Scan for the cell matching the given text and deliver its (x, y) coordinate at center. 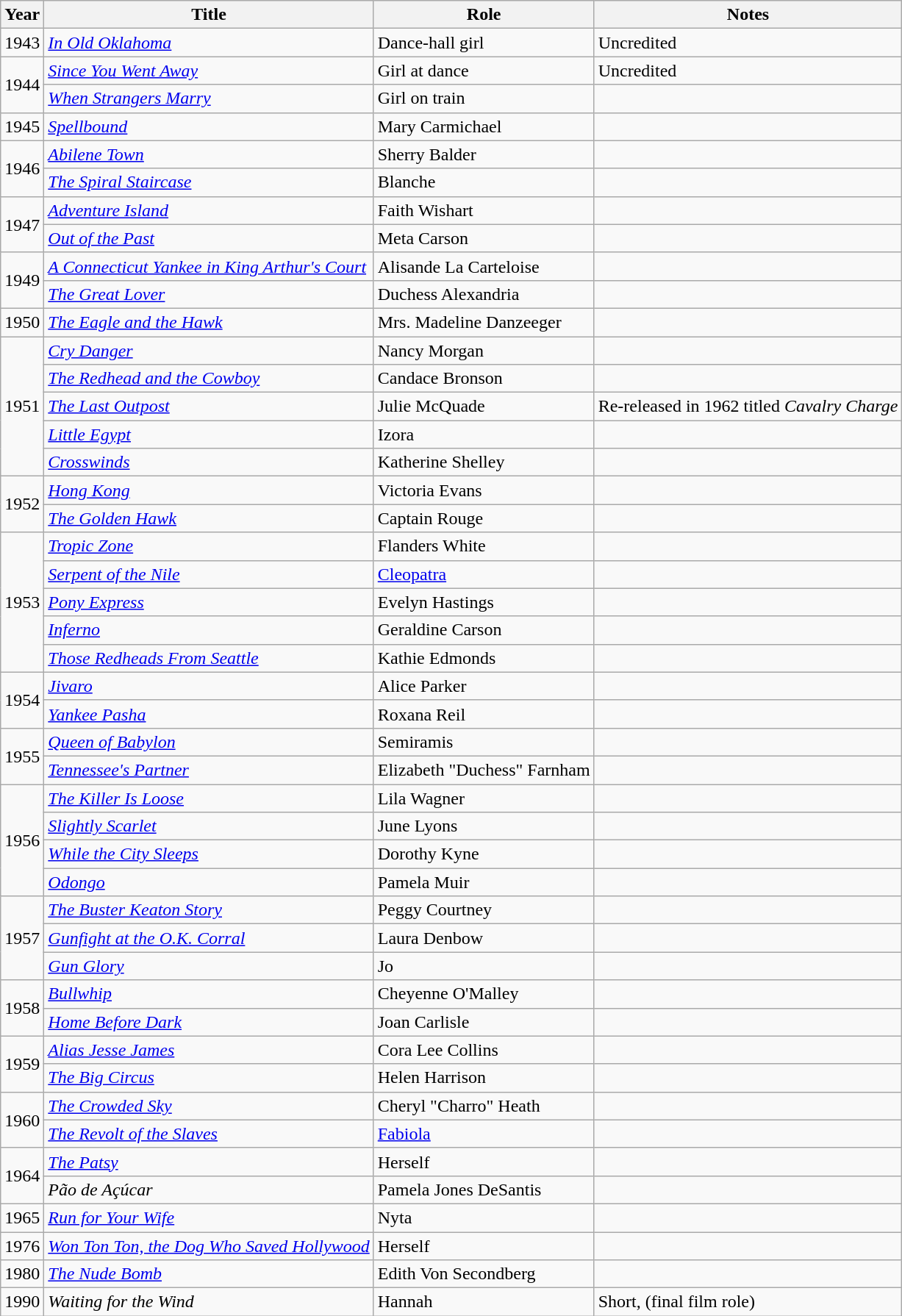
Geraldine Carson (484, 630)
Cora Lee Collins (484, 1050)
Peggy Courtney (484, 910)
Fabiola (484, 1134)
Pamela Muir (484, 882)
Out of the Past (209, 238)
The Patsy (209, 1162)
1964 (22, 1176)
Alias Jesse James (209, 1050)
Nancy Morgan (484, 351)
1960 (22, 1120)
Flanders White (484, 546)
Cry Danger (209, 351)
1965 (22, 1217)
1950 (22, 322)
Gun Glory (209, 966)
Title (209, 15)
Abilene Town (209, 154)
Those Redheads From Seattle (209, 658)
Katherine Shelley (484, 462)
In Old Oklahoma (209, 43)
The Nude Bomb (209, 1274)
Inferno (209, 630)
The Buster Keaton Story (209, 910)
Duchess Alexandria (484, 294)
Odongo (209, 882)
1952 (22, 504)
Mary Carmichael (484, 126)
Cheryl "Charro" Heath (484, 1106)
The Golden Hawk (209, 518)
1946 (22, 168)
The Killer Is Loose (209, 798)
While the City Sleeps (209, 854)
Evelyn Hastings (484, 602)
Girl on train (484, 99)
Waiting for the Wind (209, 1302)
Edith Von Secondberg (484, 1274)
Roxana Reil (484, 714)
The Last Outpost (209, 407)
1980 (22, 1274)
Izora (484, 435)
1956 (22, 840)
Joan Carlisle (484, 1022)
The Redhead and the Cowboy (209, 379)
Helen Harrison (484, 1078)
The Great Lover (209, 294)
Laura Denbow (484, 938)
Pony Express (209, 602)
Cheyenne O'Malley (484, 994)
Lila Wagner (484, 798)
Dance-hall girl (484, 43)
Hannah (484, 1302)
Candace Bronson (484, 379)
Blanche (484, 182)
Pão de Açúcar (209, 1190)
1949 (22, 280)
Jo (484, 966)
Slightly Scarlet (209, 826)
Alice Parker (484, 686)
Little Egypt (209, 435)
Notes (748, 15)
1976 (22, 1246)
Captain Rouge (484, 518)
Cleopatra (484, 574)
1943 (22, 43)
1955 (22, 756)
The Revolt of the Slaves (209, 1134)
Adventure Island (209, 210)
Mrs. Madeline Danzeeger (484, 322)
1958 (22, 1008)
June Lyons (484, 826)
The Spiral Staircase (209, 182)
Kathie Edmonds (484, 658)
Girl at dance (484, 71)
When Strangers Marry (209, 99)
Gunfight at the O.K. Corral (209, 938)
The Eagle and the Hawk (209, 322)
Year (22, 15)
Hong Kong (209, 490)
Won Ton Ton, the Dog Who Saved Hollywood (209, 1246)
Since You Went Away (209, 71)
The Crowded Sky (209, 1106)
A Connecticut Yankee in King Arthur's Court (209, 266)
Julie McQuade (484, 407)
1951 (22, 407)
Pamela Jones DeSantis (484, 1190)
Victoria Evans (484, 490)
Spellbound (209, 126)
Yankee Pasha (209, 714)
1945 (22, 126)
1990 (22, 1302)
Short, (final film role) (748, 1302)
Faith Wishart (484, 210)
1954 (22, 700)
Crosswinds (209, 462)
Sherry Balder (484, 154)
Dorothy Kyne (484, 854)
Bullwhip (209, 994)
Role (484, 15)
Nyta (484, 1217)
Semiramis (484, 742)
Queen of Babylon (209, 742)
Re-released in 1962 titled Cavalry Charge (748, 407)
Home Before Dark (209, 1022)
Tropic Zone (209, 546)
1959 (22, 1064)
Jivaro (209, 686)
Tennessee's Partner (209, 770)
Meta Carson (484, 238)
Alisande La Carteloise (484, 266)
Serpent of the Nile (209, 574)
Run for Your Wife (209, 1217)
1957 (22, 938)
1953 (22, 602)
1944 (22, 85)
Elizabeth "Duchess" Farnham (484, 770)
The Big Circus (209, 1078)
1947 (22, 224)
